Find where the given text appears and provide that cell's center as (x, y) coordinate. 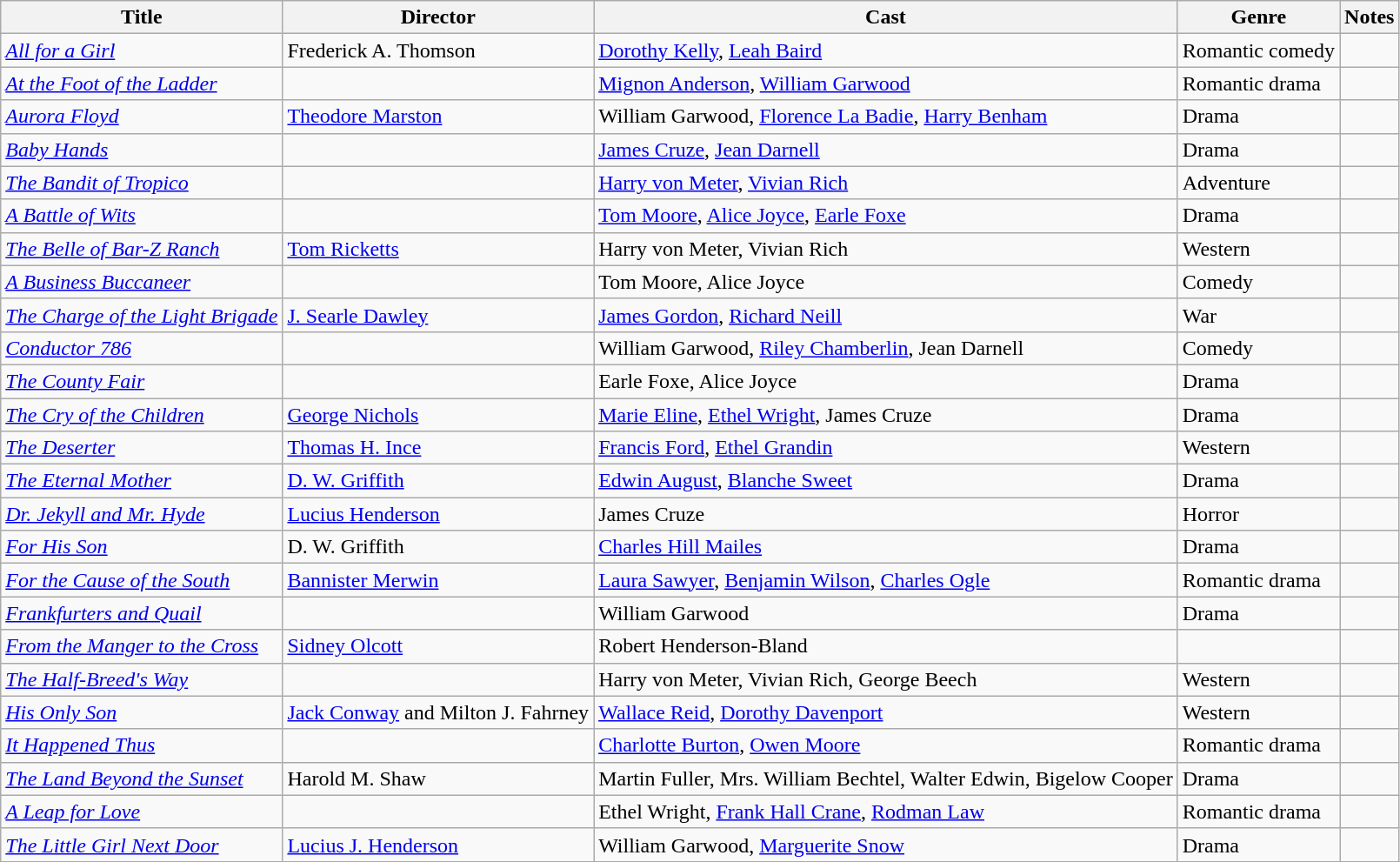
The County Fair (142, 381)
From the Manger to the Cross (142, 646)
J. Searle Dawley (438, 315)
All for a Girl (142, 50)
The Half-Breed's Way (142, 679)
James Cruze (886, 514)
Charlotte Burton, Owen Moore (886, 745)
Title (142, 17)
William Garwood, Florence La Badie, Harry Benham (886, 117)
A Business Buccaneer (142, 282)
James Gordon, Richard Neill (886, 315)
Notes (1370, 17)
Harry von Meter, Vivian Rich, George Beech (886, 679)
Tom Moore, Alice Joyce, Earle Foxe (886, 216)
Frankfurters and Quail (142, 613)
Ethel Wright, Frank Hall Crane, Rodman Law (886, 812)
For His Son (142, 547)
Tom Ricketts (438, 249)
It Happened Thus (142, 745)
Romantic comedy (1258, 50)
William Garwood, Marguerite Snow (886, 845)
Genre (1258, 17)
The Land Beyond the Sunset (142, 778)
Adventure (1258, 183)
Conductor 786 (142, 348)
Mignon Anderson, William Garwood (886, 84)
Jack Conway and Milton J. Fahrney (438, 712)
The Belle of Bar-Z Ranch (142, 249)
The Charge of the Light Brigade (142, 315)
Aurora Floyd (142, 117)
The Eternal Mother (142, 481)
James Cruze, Jean Darnell (886, 150)
Cast (886, 17)
Lucius Henderson (438, 514)
Earle Foxe, Alice Joyce (886, 381)
The Little Girl Next Door (142, 845)
Charles Hill Mailes (886, 547)
Lucius J. Henderson (438, 845)
Edwin August, Blanche Sweet (886, 481)
War (1258, 315)
Sidney Olcott (438, 646)
Martin Fuller, Mrs. William Bechtel, Walter Edwin, Bigelow Cooper (886, 778)
Dr. Jekyll and Mr. Hyde (142, 514)
Harold M. Shaw (438, 778)
Marie Eline, Ethel Wright, James Cruze (886, 415)
George Nichols (438, 415)
Theodore Marston (438, 117)
Baby Hands (142, 150)
A Battle of Wits (142, 216)
At the Foot of the Ladder (142, 84)
The Bandit of Tropico (142, 183)
For the Cause of the South (142, 580)
Dorothy Kelly, Leah Baird (886, 50)
Robert Henderson-Bland (886, 646)
William Garwood, Riley Chamberlin, Jean Darnell (886, 348)
Francis Ford, Ethel Grandin (886, 448)
Frederick A. Thomson (438, 50)
Director (438, 17)
Horror (1258, 514)
The Cry of the Children (142, 415)
Bannister Merwin (438, 580)
His Only Son (142, 712)
Laura Sawyer, Benjamin Wilson, Charles Ogle (886, 580)
Thomas H. Ince (438, 448)
The Deserter (142, 448)
William Garwood (886, 613)
Tom Moore, Alice Joyce (886, 282)
Wallace Reid, Dorothy Davenport (886, 712)
A Leap for Love (142, 812)
